Identify which cell holds the provided text, then report its [X, Y] central coordinate. 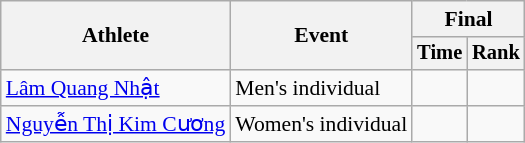
Nguyễn Thị Kim Cương [116, 124]
Athlete [116, 36]
Final [468, 19]
Men's individual [321, 88]
Women's individual [321, 124]
Rank [496, 54]
Lâm Quang Nhật [116, 88]
Time [440, 54]
Event [321, 36]
